Extract the [x, y] coordinate from the center of the cell holding the provided text.  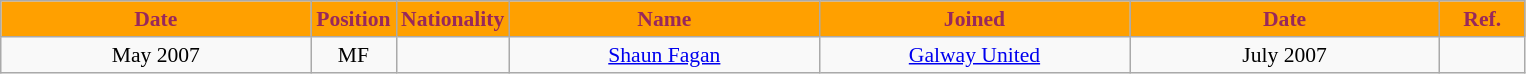
Joined [974, 19]
May 2007 [156, 55]
Nationality [452, 19]
Name [664, 19]
Shaun Fagan [664, 55]
July 2007 [1285, 55]
MF [354, 55]
Ref. [1482, 19]
Position [354, 19]
Galway United [974, 55]
